From the cell containing the given text, extract its center point as (x, y) coordinate. 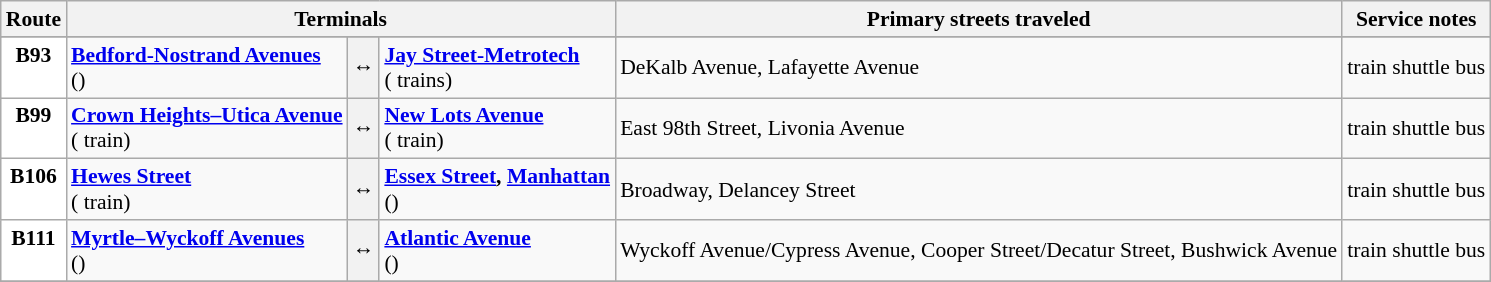
DeKalb Avenue, Lafayette Avenue (978, 68)
Route (34, 19)
B93 (34, 68)
Atlantic Avenue() (497, 250)
Terminals (340, 19)
Myrtle–Wyckoff Avenues() (207, 250)
New Lots Avenue( train) (497, 128)
Broadway, Delancey Street (978, 190)
Crown Heights–Utica Avenue( train) (207, 128)
East 98th Street, Livonia Avenue (978, 128)
Hewes Street( train) (207, 190)
B111 (34, 250)
Essex Street, Manhattan() (497, 190)
B106 (34, 190)
Jay Street-Metrotech( trains) (497, 68)
Service notes (1416, 19)
Primary streets traveled (978, 19)
Bedford-Nostrand Avenues() (207, 68)
Wyckoff Avenue/Cypress Avenue, Cooper Street/Decatur Street, Bushwick Avenue (978, 250)
B99 (34, 128)
